Capture the cell that displays the provided text and extract its [X, Y] central coordinate. 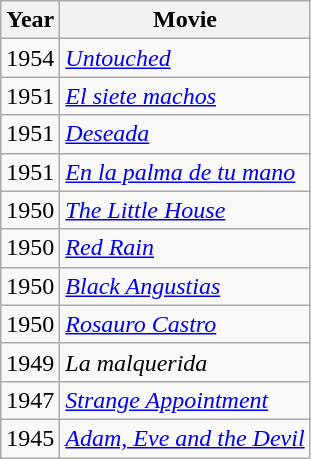
The Little House [185, 210]
Red Rain [185, 248]
El siete machos [185, 96]
1949 [30, 362]
Movie [185, 20]
En la palma de tu mano [185, 172]
Strange Appointment [185, 400]
1947 [30, 400]
Deseada [185, 134]
Year [30, 20]
Black Angustias [185, 286]
Untouched [185, 58]
Rosauro Castro [185, 324]
La malquerida [185, 362]
Adam, Eve and the Devil [185, 438]
1945 [30, 438]
1954 [30, 58]
